Search for the cell housing the specified text and yield its [X, Y] center coordinate. 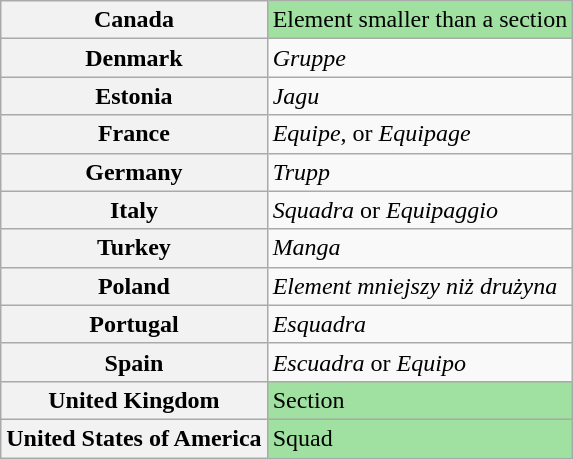
Squad [420, 438]
Section [420, 400]
Italy [134, 210]
Denmark [134, 58]
Squadra or Equipaggio [420, 210]
Portugal [134, 324]
United States of America [134, 438]
Estonia [134, 96]
Element mniejszy niż drużyna [420, 286]
Gruppe [420, 58]
Esquadra [420, 324]
Canada [134, 20]
Spain [134, 362]
Manga [420, 248]
Jagu [420, 96]
Turkey [134, 248]
Equipe, or Equipage [420, 134]
Poland [134, 286]
Germany [134, 172]
Trupp [420, 172]
United Kingdom [134, 400]
Escuadra or Equipo [420, 362]
Element smaller than a section [420, 20]
France [134, 134]
